Detect which cell encompasses the target text, then output its [x, y] center coordinate. 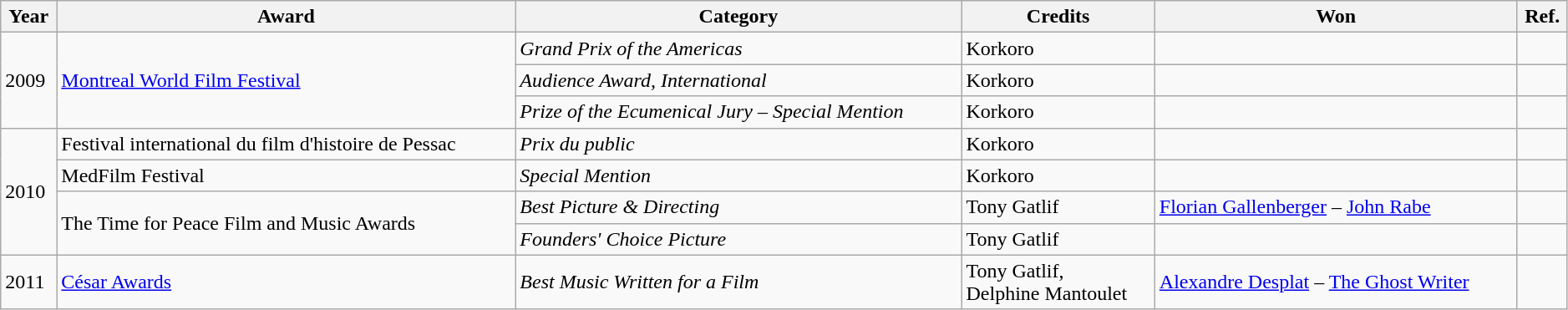
Won [1336, 17]
Special Mention [738, 175]
Grand Prix of the Americas [738, 48]
César Awards [286, 282]
2011 [28, 282]
Prize of the Ecumenical Jury – Special Mention [738, 112]
Ref. [1542, 17]
Best Picture & Directing [738, 207]
Festival international du film d'histoire de Pessac [286, 144]
Year [28, 17]
Best Music Written for a Film [738, 282]
MedFilm Festival [286, 175]
The Time for Peace Film and Music Awards [286, 223]
2009 [28, 80]
Florian Gallenberger – John Rabe [1336, 207]
Alexandre Desplat – The Ghost Writer [1336, 282]
Award [286, 17]
Tony Gatlif, Delphine Mantoulet [1058, 282]
Prix du public [738, 144]
Credits [1058, 17]
Category [738, 17]
Founders' Choice Picture [738, 239]
Audience Award, International [738, 80]
Montreal World Film Festival [286, 80]
2010 [28, 191]
